Output the [x, y] coordinate of the center of the cell containing the given text.  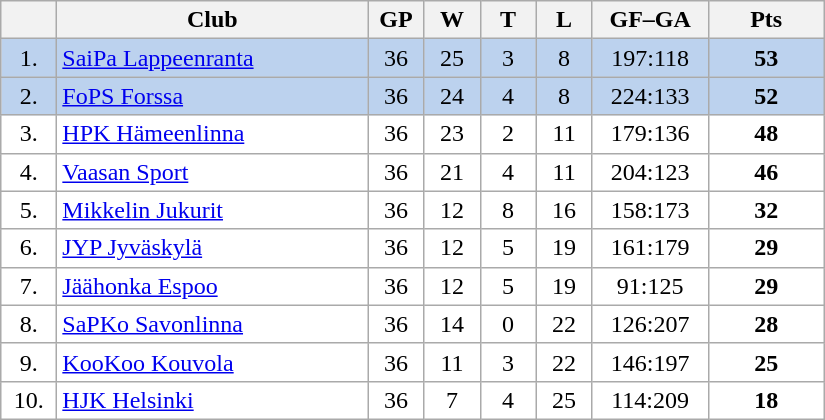
3. [29, 134]
21 [452, 172]
FoPS Forssa [212, 96]
126:207 [650, 324]
32 [766, 210]
Club [212, 20]
46 [766, 172]
52 [766, 96]
7. [29, 286]
28 [766, 324]
204:123 [650, 172]
L [564, 20]
18 [766, 400]
0 [508, 324]
Jäähonka Espoo [212, 286]
Vaasan Sport [212, 172]
10. [29, 400]
2. [29, 96]
HJK Helsinki [212, 400]
114:209 [650, 400]
146:197 [650, 362]
GF–GA [650, 20]
HPK Hämeenlinna [212, 134]
9. [29, 362]
JYP Jyväskylä [212, 248]
5. [29, 210]
SaPKo Savonlinna [212, 324]
6. [29, 248]
W [452, 20]
16 [564, 210]
23 [452, 134]
179:136 [650, 134]
14 [452, 324]
Pts [766, 20]
24 [452, 96]
91:125 [650, 286]
GP [396, 20]
T [508, 20]
1. [29, 58]
2 [508, 134]
48 [766, 134]
Mikkelin Jukurit [212, 210]
161:179 [650, 248]
7 [452, 400]
8. [29, 324]
KooKoo Kouvola [212, 362]
224:133 [650, 96]
197:118 [650, 58]
4. [29, 172]
53 [766, 58]
158:173 [650, 210]
SaiPa Lappeenranta [212, 58]
